Locate the cell with the specified text and output its (x, y) center coordinate. 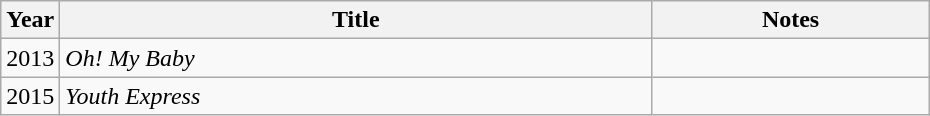
Title (356, 20)
2015 (30, 96)
Notes (790, 20)
Year (30, 20)
2013 (30, 58)
Oh! My Baby (356, 58)
Youth Express (356, 96)
